Search for the cell housing the specified text and yield its [x, y] center coordinate. 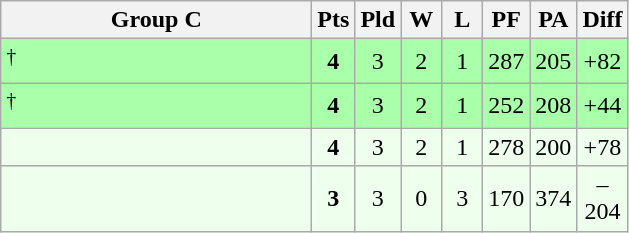
PF [506, 20]
+44 [602, 106]
374 [554, 198]
278 [506, 147]
200 [554, 147]
L [462, 20]
–204 [602, 198]
0 [422, 198]
Group C [156, 20]
Pts [334, 20]
+78 [602, 147]
W [422, 20]
205 [554, 62]
+82 [602, 62]
Diff [602, 20]
PA [554, 20]
Pld [378, 20]
170 [506, 198]
252 [506, 106]
287 [506, 62]
208 [554, 106]
